From the cell containing the given text, extract its center point as (x, y) coordinate. 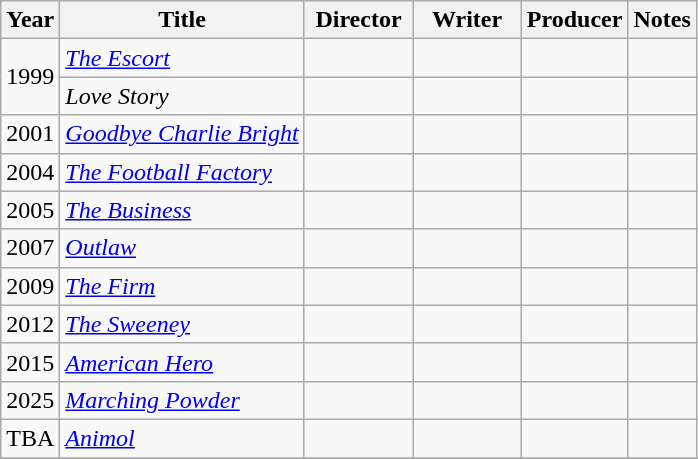
TBA (30, 438)
Outlaw (182, 248)
American Hero (182, 362)
Love Story (182, 96)
2005 (30, 210)
Notes (662, 20)
Animol (182, 438)
Director (358, 20)
The Football Factory (182, 172)
2025 (30, 400)
Writer (468, 20)
Producer (574, 20)
Year (30, 20)
2001 (30, 134)
1999 (30, 77)
The Business (182, 210)
2007 (30, 248)
2012 (30, 324)
Goodbye Charlie Bright (182, 134)
2009 (30, 286)
2015 (30, 362)
2004 (30, 172)
The Firm (182, 286)
The Escort (182, 58)
The Sweeney (182, 324)
Marching Powder (182, 400)
Title (182, 20)
